Return [X, Y] of the center of cell containing provided text 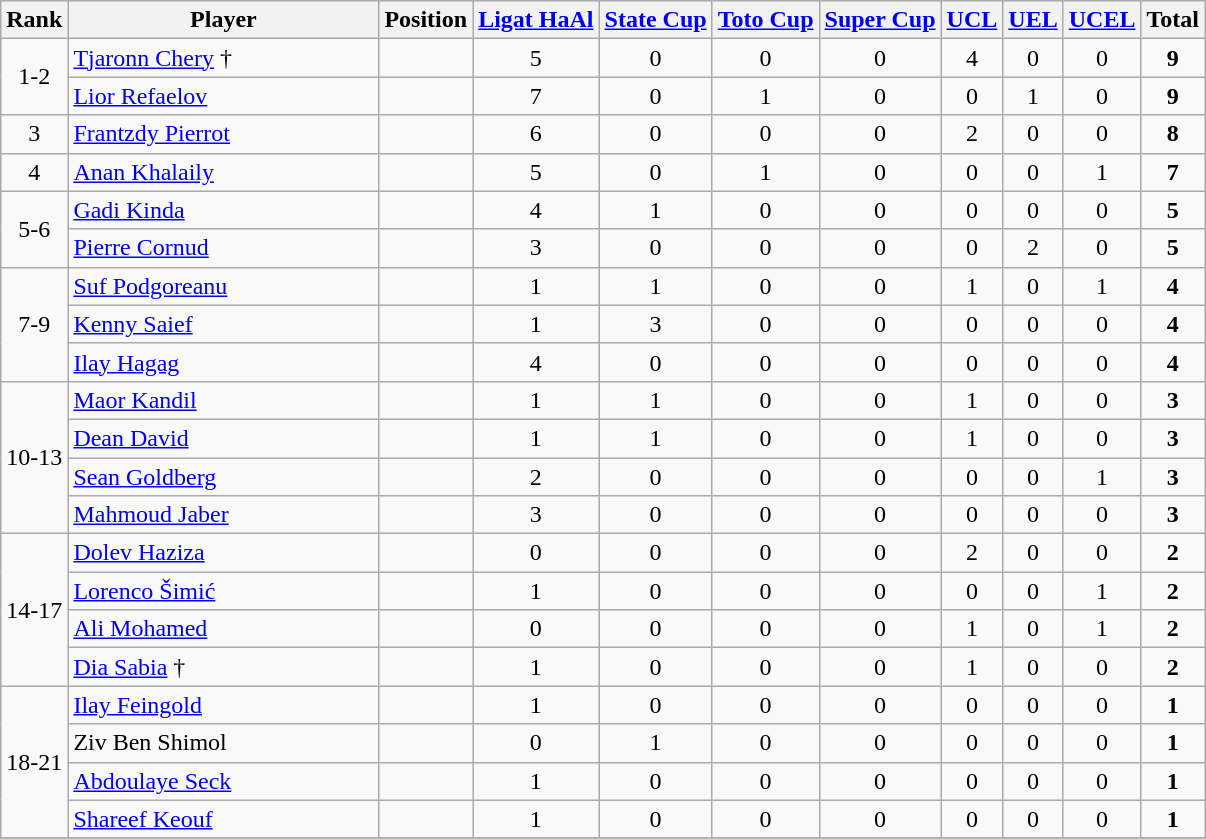
Dolev Haziza [224, 553]
Kenny Saief [224, 324]
Ilay Feingold [224, 705]
14-17 [34, 610]
Player [224, 20]
Dia Sabia † [224, 667]
Super Cup [880, 20]
Suf Podgoreanu [224, 286]
Lior Refaelov [224, 96]
UCEL [1102, 20]
Rank [34, 20]
Toto Cup [766, 20]
Position [426, 20]
Ali Mohamed [224, 629]
Ligat HaAl [536, 20]
7-9 [34, 324]
UCL [972, 20]
8 [1173, 134]
Anan Khalaily [224, 172]
Pierre Cornud [224, 248]
Abdoulaye Seck [224, 781]
Gadi Kinda [224, 210]
Lorenco Šimić [224, 591]
1-2 [34, 77]
Sean Goldberg [224, 477]
Total [1173, 20]
Mahmoud Jaber [224, 515]
Frantzdy Pierrot [224, 134]
5-6 [34, 229]
18-21 [34, 762]
6 [536, 134]
10-13 [34, 457]
UEL [1033, 20]
Maor Kandil [224, 400]
Tjaronn Chery † [224, 58]
Shareef Keouf [224, 819]
State Cup [656, 20]
Ilay Hagag [224, 362]
Ziv Ben Shimol [224, 743]
Dean David [224, 438]
